Find where the given text appears and provide that cell's center as (X, Y) coordinate. 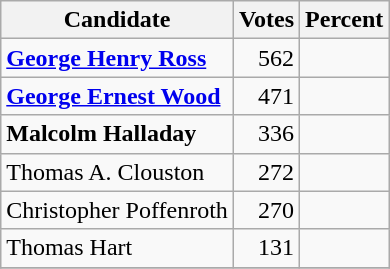
131 (266, 248)
Votes (266, 20)
471 (266, 96)
Candidate (118, 20)
George Ernest Wood (118, 96)
Malcolm Halladay (118, 134)
562 (266, 58)
Thomas A. Clouston (118, 172)
272 (266, 172)
Christopher Poffenroth (118, 210)
Thomas Hart (118, 248)
George Henry Ross (118, 58)
336 (266, 134)
Percent (344, 20)
270 (266, 210)
